Detect which cell encompasses the target text, then output its (X, Y) center coordinate. 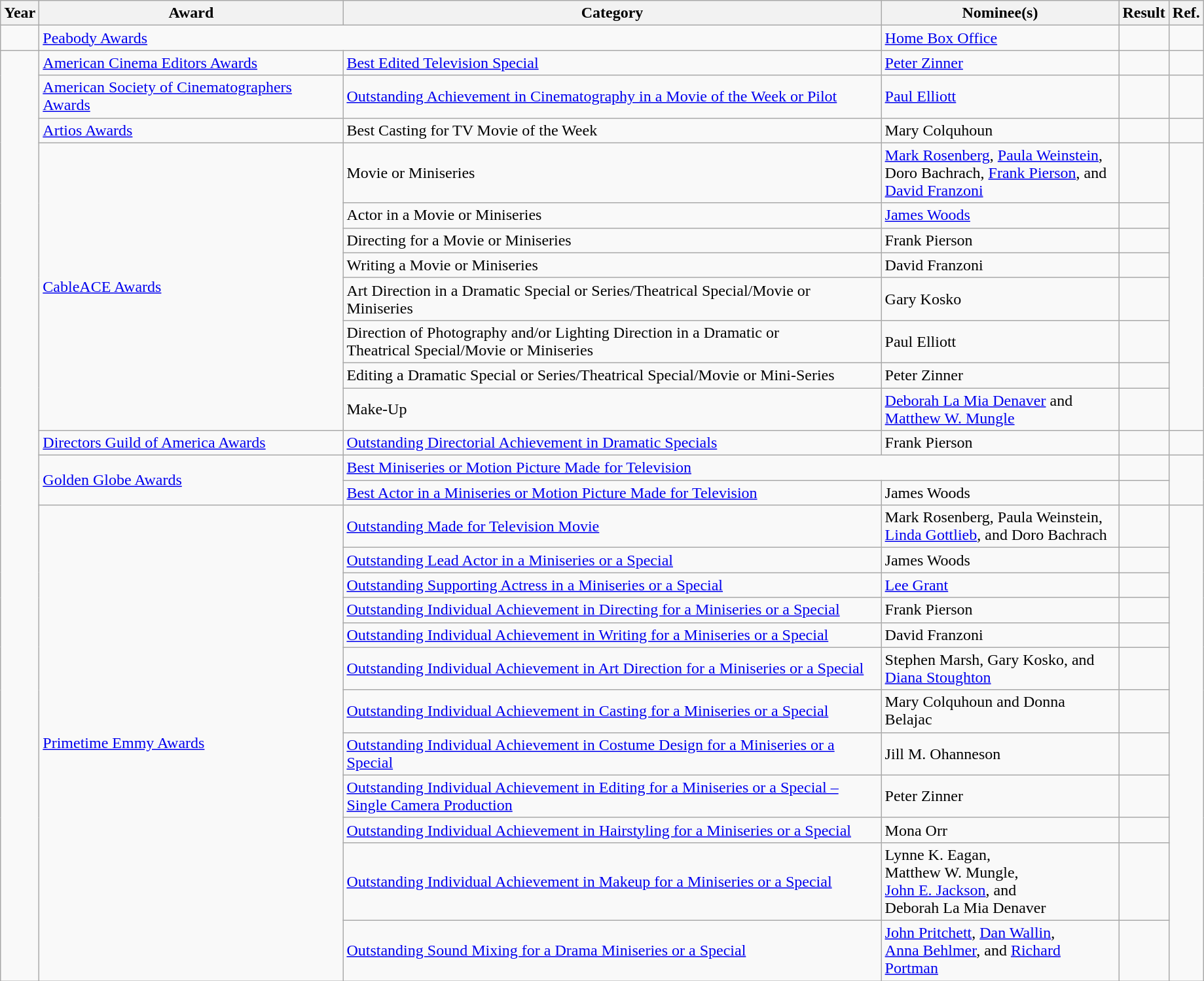
Outstanding Achievement in Cinematography in a Movie of the Week or Pilot (612, 97)
Artios Awards (191, 130)
John Pritchett, Dan Wallin, Anna Behlmer, and Richard Portman (1000, 950)
Writing a Movie or Miniseries (612, 265)
Mary Colquhoun and Donna Belajac (1000, 711)
Directing for a Movie or Miniseries (612, 240)
Category (612, 13)
Result (1144, 13)
Best Miniseries or Motion Picture Made for Television (731, 468)
Mark Rosenberg, Paula Weinstein, Linda Gottlieb, and Doro Bachrach (1000, 526)
Jill M. Ohanneson (1000, 754)
Gary Kosko (1000, 298)
Peabody Awards (460, 38)
Art Direction in a Dramatic Special or Series/Theatrical Special/Movie or Miniseries (612, 298)
American Society of Cinematographers Awards (191, 97)
Outstanding Individual Achievement in Makeup for a Miniseries or a Special (612, 881)
Outstanding Individual Achievement in Art Direction for a Miniseries or a Special (612, 669)
Make-Up (612, 408)
Best Casting for TV Movie of the Week (612, 130)
Direction of Photography and/or Lighting Direction in a Dramatic or Theatrical Special/Movie or Miniseries (612, 342)
Award (191, 13)
Outstanding Individual Achievement in Writing for a Miniseries or a Special (612, 635)
Outstanding Individual Achievement in Directing for a Miniseries or a Special (612, 610)
Mary Colquhoun (1000, 130)
Outstanding Directorial Achievement in Dramatic Specials (612, 443)
Editing a Dramatic Special or Series/Theatrical Special/Movie or Mini-Series (612, 375)
Mona Orr (1000, 830)
Deborah La Mia Denaver and Matthew W. Mungle (1000, 408)
Nominee(s) (1000, 13)
Outstanding Made for Television Movie (612, 526)
Outstanding Individual Achievement in Hairstyling for a Miniseries or a Special (612, 830)
American Cinema Editors Awards (191, 63)
Best Edited Television Special (612, 63)
Actor in a Movie or Miniseries (612, 215)
Golden Globe Awards (191, 480)
Lee Grant (1000, 585)
Outstanding Individual Achievement in Casting for a Miniseries or a Special (612, 711)
Outstanding Supporting Actress in a Miniseries or a Special (612, 585)
Outstanding Sound Mixing for a Drama Miniseries or a Special (612, 950)
Year (20, 13)
Ref. (1186, 13)
Outstanding Lead Actor in a Miniseries or a Special (612, 560)
Directors Guild of America Awards (191, 443)
CableACE Awards (191, 287)
Outstanding Individual Achievement in Costume Design for a Miniseries or a Special (612, 754)
Home Box Office (1000, 38)
Stephen Marsh, Gary Kosko, and Diana Stoughton (1000, 669)
Best Actor in a Miniseries or Motion Picture Made for Television (612, 493)
Primetime Emmy Awards (191, 743)
Lynne K. Eagan, Matthew W. Mungle, John E. Jackson, and Deborah La Mia Denaver (1000, 881)
Movie or Miniseries (612, 173)
Outstanding Individual Achievement in Editing for a Miniseries or a Special – Single Camera Production (612, 796)
Mark Rosenberg, Paula Weinstein, Doro Bachrach, Frank Pierson, and David Franzoni (1000, 173)
